Scan for the cell matching the given text and deliver its (X, Y) coordinate at center. 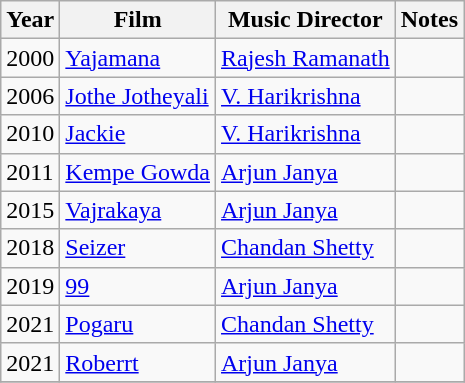
99 (138, 286)
Film (138, 20)
2011 (30, 172)
Notes (429, 20)
Jothe Jotheyali (138, 96)
2018 (30, 248)
Year (30, 20)
2000 (30, 58)
2010 (30, 134)
2006 (30, 96)
Yajamana (138, 58)
2015 (30, 210)
Seizer (138, 248)
Music Director (306, 20)
Kempe Gowda (138, 172)
Jackie (138, 134)
Roberrt (138, 362)
Vajrakaya (138, 210)
Pogaru (138, 324)
2019 (30, 286)
Rajesh Ramanath (306, 58)
